Capture the cell that displays the provided text and extract its [x, y] central coordinate. 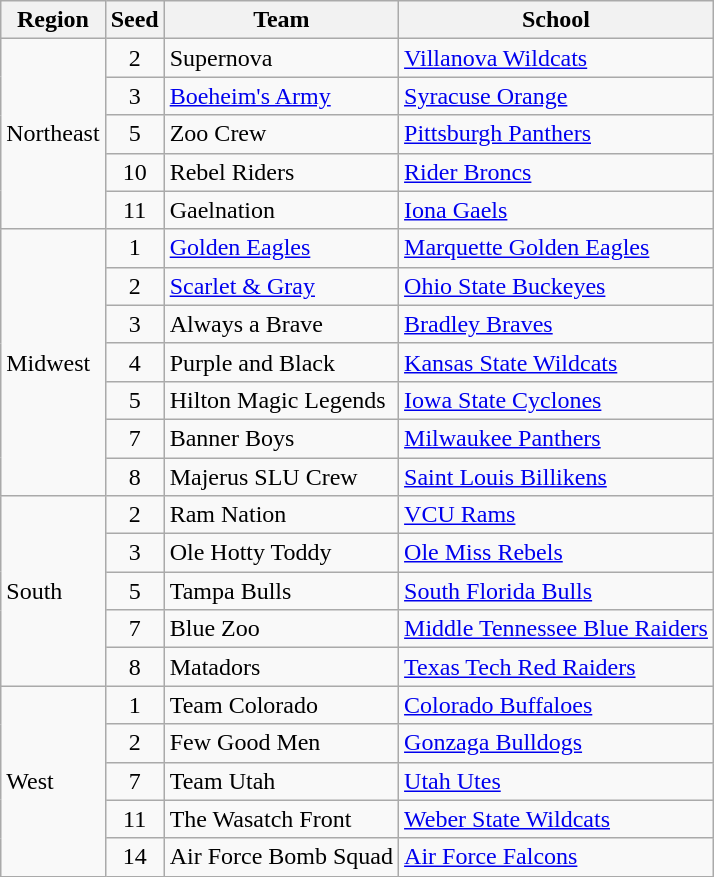
Rider Broncs [556, 172]
Team [281, 20]
Iowa State Cyclones [556, 400]
Team Utah [281, 781]
Middle Tennessee Blue Raiders [556, 629]
Ole Miss Rebels [556, 553]
Marquette Golden Eagles [556, 248]
Purple and Black [281, 362]
Supernova [281, 58]
Seed [134, 20]
Utah Utes [556, 781]
Blue Zoo [281, 629]
Gaelnation [281, 210]
Bradley Braves [556, 324]
Ole Hotty Toddy [281, 553]
Air Force Bomb Squad [281, 857]
VCU Rams [556, 515]
Tampa Bulls [281, 591]
Rebel Riders [281, 172]
Gonzaga Bulldogs [556, 743]
Banner Boys [281, 438]
South Florida Bulls [556, 591]
Team Colorado [281, 705]
Matadors [281, 667]
Northeast [53, 134]
Golden Eagles [281, 248]
The Wasatch Front [281, 819]
School [556, 20]
Few Good Men [281, 743]
Region [53, 20]
Zoo Crew [281, 134]
Boeheim's Army [281, 96]
West [53, 781]
Majerus SLU Crew [281, 477]
14 [134, 857]
Air Force Falcons [556, 857]
Scarlet & Gray [281, 286]
Colorado Buffaloes [556, 705]
Milwaukee Panthers [556, 438]
Villanova Wildcats [556, 58]
Weber State Wildcats [556, 819]
Hilton Magic Legends [281, 400]
South [53, 591]
Syracuse Orange [556, 96]
Ohio State Buckeyes [556, 286]
Always a Brave [281, 324]
10 [134, 172]
4 [134, 362]
Kansas State Wildcats [556, 362]
Midwest [53, 362]
Iona Gaels [556, 210]
Saint Louis Billikens [556, 477]
Ram Nation [281, 515]
Texas Tech Red Raiders [556, 667]
Pittsburgh Panthers [556, 134]
